Determine the [X, Y] coordinate at the center of the cell enclosing the given text.  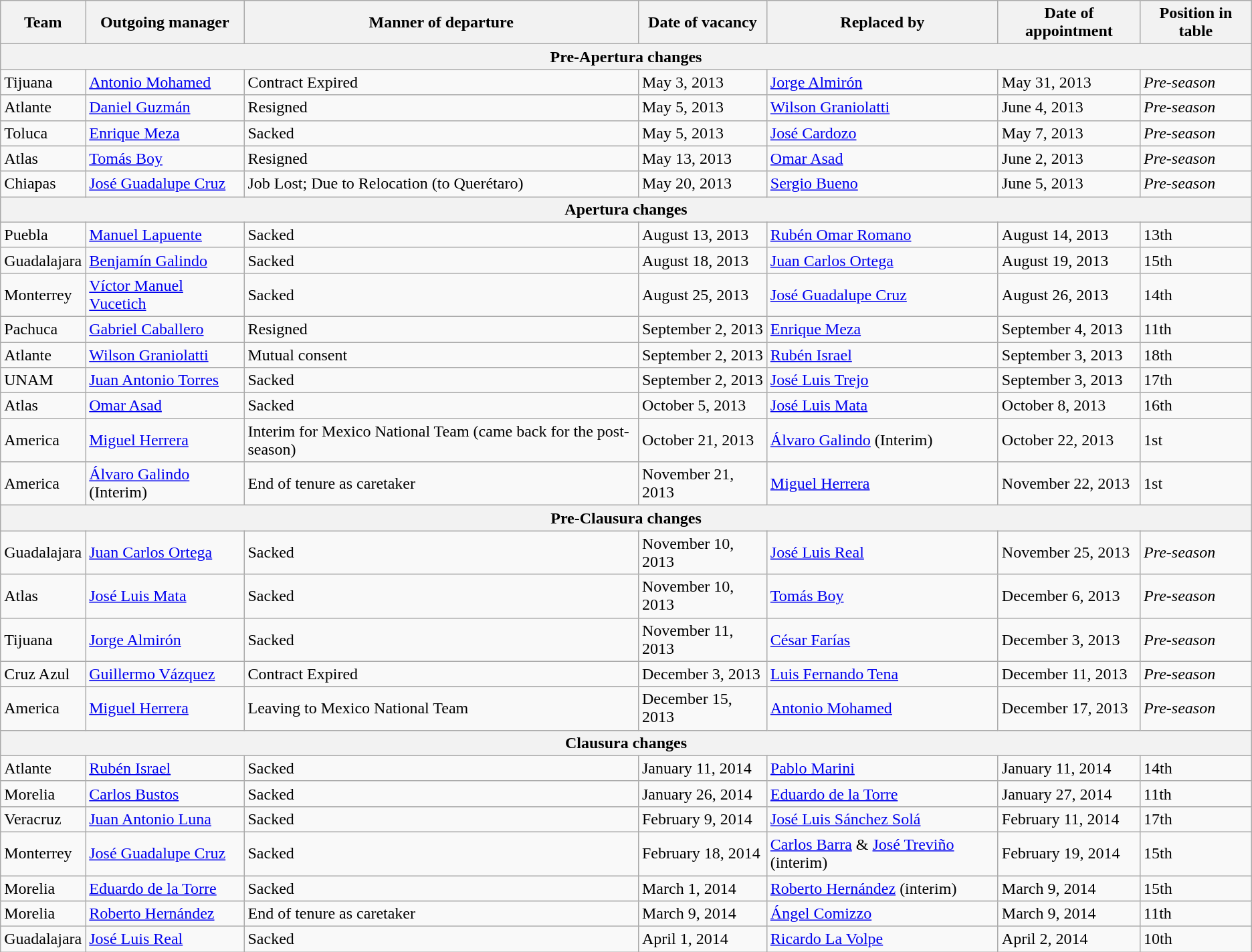
Pre-Clausura changes [626, 518]
Leaving to Mexico National Team [441, 709]
Date of vacancy [702, 23]
August 26, 2013 [1069, 294]
Apertura changes [626, 209]
Roberto Hernández (interim) [882, 888]
Team [43, 23]
Veracruz [43, 819]
18th [1196, 355]
May 13, 2013 [702, 158]
Ángel Comizzo [882, 914]
August 18, 2013 [702, 260]
December 17, 2013 [1069, 709]
October 8, 2013 [1069, 406]
Sergio Bueno [882, 184]
Outgoing manager [165, 23]
Gabriel Caballero [165, 329]
May 3, 2013 [702, 82]
Position in table [1196, 23]
Pachuca [43, 329]
Mutual consent [441, 355]
Rubén Omar Romano [882, 235]
Daniel Guzmán [165, 108]
Replaced by [882, 23]
August 19, 2013 [1069, 260]
Carlos Bustos [165, 794]
Job Lost; Due to Relocation (to Querétaro) [441, 184]
June 2, 2013 [1069, 158]
Clausura changes [626, 743]
November 21, 2013 [702, 484]
February 9, 2014 [702, 819]
Guillermo Vázquez [165, 674]
April 2, 2014 [1069, 939]
May 7, 2013 [1069, 133]
Roberto Hernández [165, 914]
Pablo Marini [882, 768]
16th [1196, 406]
Toluca [43, 133]
September 4, 2013 [1069, 329]
October 22, 2013 [1069, 440]
August 25, 2013 [702, 294]
October 21, 2013 [702, 440]
August 13, 2013 [702, 235]
Carlos Barra & José Treviño (interim) [882, 853]
December 6, 2013 [1069, 596]
Juan Antonio Torres [165, 380]
Chiapas [43, 184]
Juan Antonio Luna [165, 819]
José Luis Sánchez Solá [882, 819]
June 4, 2013 [1069, 108]
Manner of departure [441, 23]
February 11, 2014 [1069, 819]
January 27, 2014 [1069, 794]
May 31, 2013 [1069, 82]
Interim for Mexico National Team (came back for the post-season) [441, 440]
November 11, 2013 [702, 639]
December 11, 2013 [1069, 674]
Víctor Manuel Vucetich [165, 294]
December 15, 2013 [702, 709]
August 14, 2013 [1069, 235]
UNAM [43, 380]
March 1, 2014 [702, 888]
November 25, 2013 [1069, 552]
May 20, 2013 [702, 184]
November 22, 2013 [1069, 484]
13th [1196, 235]
April 1, 2014 [702, 939]
January 26, 2014 [702, 794]
February 18, 2014 [702, 853]
October 5, 2013 [702, 406]
Pre-Apertura changes [626, 57]
10th [1196, 939]
June 5, 2013 [1069, 184]
José Luis Trejo [882, 380]
Ricardo La Volpe [882, 939]
Date of appointment [1069, 23]
Cruz Azul [43, 674]
César Farías [882, 639]
Puebla [43, 235]
February 19, 2014 [1069, 853]
José Cardozo [882, 133]
Luis Fernando Tena [882, 674]
Manuel Lapuente [165, 235]
Benjamín Galindo [165, 260]
